Search for the cell housing the specified text and yield its [x, y] center coordinate. 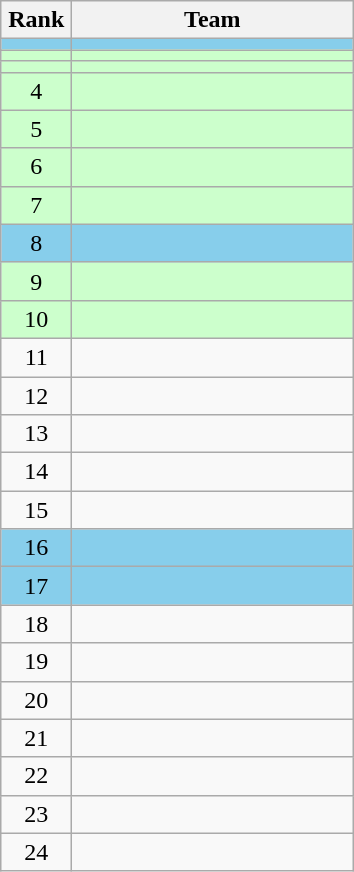
8 [36, 243]
15 [36, 510]
14 [36, 472]
7 [36, 205]
17 [36, 586]
Rank [36, 20]
20 [36, 700]
21 [36, 738]
12 [36, 395]
10 [36, 319]
19 [36, 662]
4 [36, 91]
18 [36, 624]
Team [212, 20]
24 [36, 852]
16 [36, 548]
5 [36, 129]
6 [36, 167]
22 [36, 776]
11 [36, 357]
13 [36, 434]
23 [36, 814]
9 [36, 281]
